Detect which cell encompasses the target text, then output its [X, Y] center coordinate. 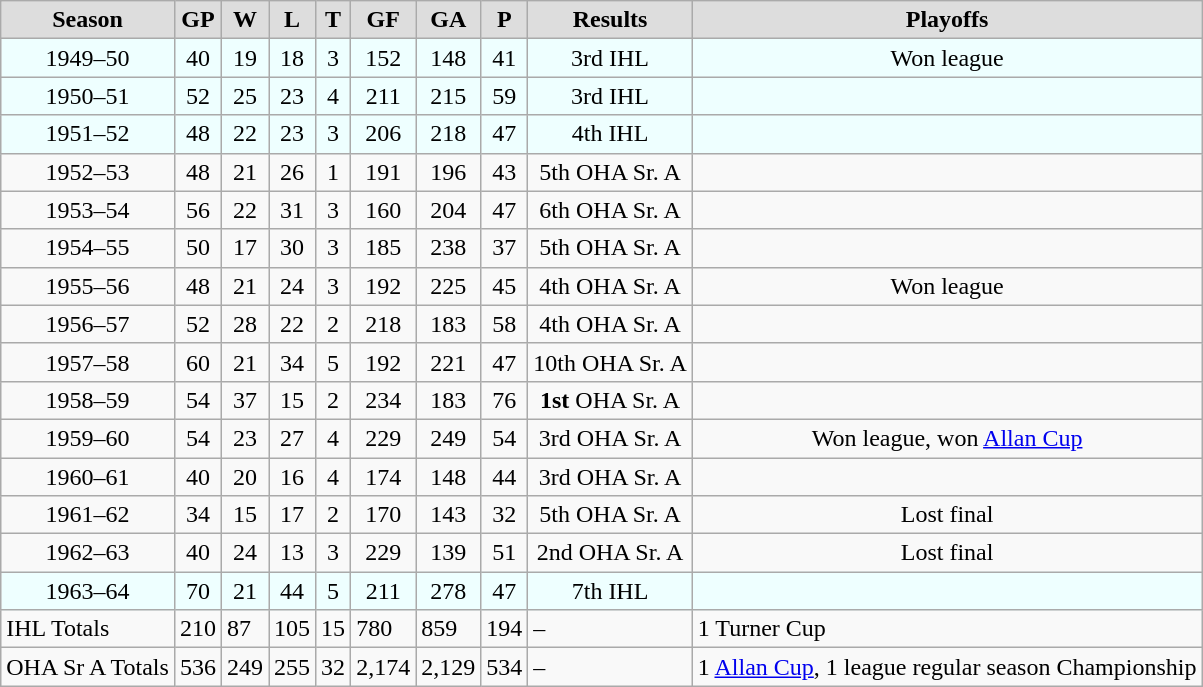
13 [292, 553]
152 [384, 58]
1960–61 [88, 477]
1st OHA Sr. A [610, 400]
58 [504, 324]
10th OHA Sr. A [610, 362]
2nd OHA Sr. A [610, 553]
59 [504, 96]
27 [292, 438]
43 [504, 172]
1 Allan Cup, 1 league regular season Championship [947, 667]
1955–56 [88, 286]
26 [292, 172]
1953–54 [88, 210]
GF [384, 20]
25 [244, 96]
1950–51 [88, 96]
P [504, 20]
238 [448, 248]
225 [448, 286]
7th IHL [610, 591]
859 [448, 629]
56 [198, 210]
1956–57 [88, 324]
221 [448, 362]
4th IHL [610, 134]
60 [198, 362]
210 [198, 629]
16 [292, 477]
1959–60 [88, 438]
215 [448, 96]
6th OHA Sr. A [610, 210]
196 [448, 172]
1961–62 [88, 515]
Results [610, 20]
160 [384, 210]
Won league, won Allan Cup [947, 438]
45 [504, 286]
1951–52 [88, 134]
W [244, 20]
IHL Totals [88, 629]
19 [244, 58]
204 [448, 210]
105 [292, 629]
87 [244, 629]
51 [504, 553]
534 [504, 667]
50 [198, 248]
278 [448, 591]
OHA Sr A Totals [88, 667]
28 [244, 324]
194 [504, 629]
143 [448, 515]
1962–63 [88, 553]
76 [504, 400]
Playoffs [947, 20]
31 [292, 210]
170 [384, 515]
2,174 [384, 667]
Season [88, 20]
18 [292, 58]
70 [198, 591]
1 Turner Cup [947, 629]
255 [292, 667]
206 [384, 134]
1949–50 [88, 58]
234 [384, 400]
41 [504, 58]
780 [384, 629]
2,129 [448, 667]
20 [244, 477]
536 [198, 667]
1954–55 [88, 248]
GP [198, 20]
1 [334, 172]
139 [448, 553]
1963–64 [88, 591]
30 [292, 248]
1957–58 [88, 362]
1958–59 [88, 400]
T [334, 20]
174 [384, 477]
L [292, 20]
191 [384, 172]
185 [384, 248]
GA [448, 20]
1952–53 [88, 172]
